Detect which cell encompasses the target text, then output its (X, Y) center coordinate. 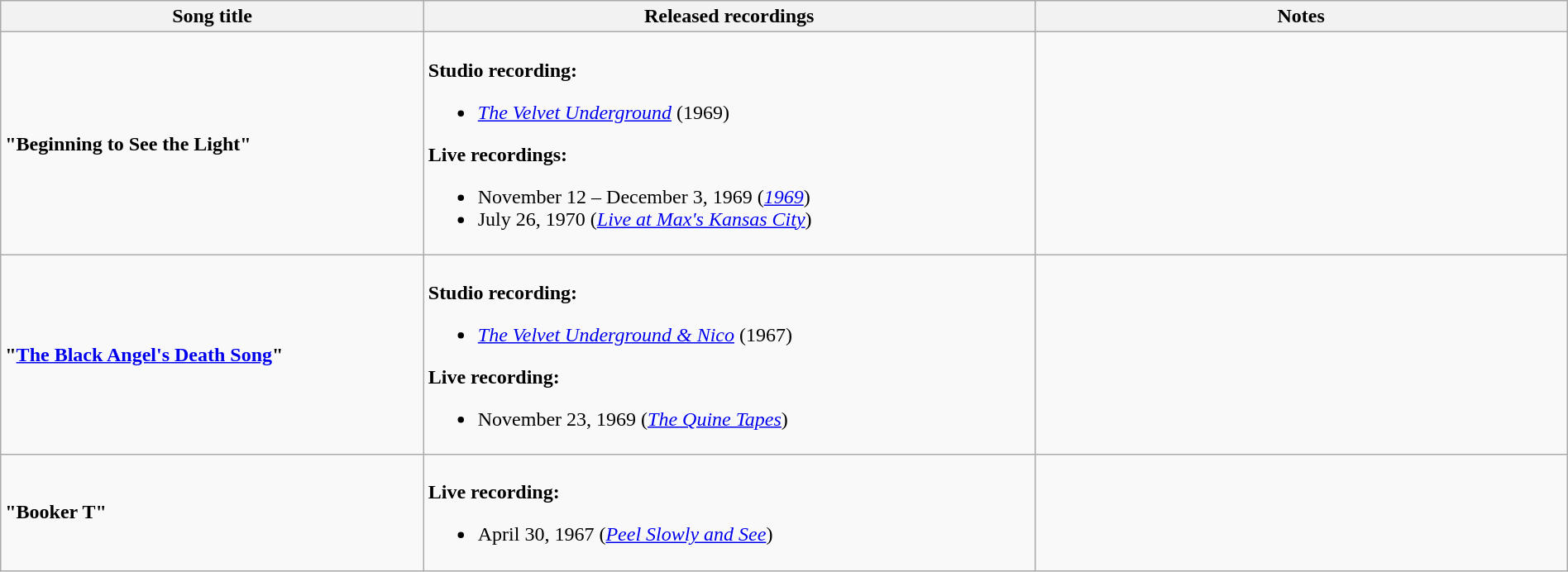
Studio recording:The Velvet Underground (1969)Live recordings:November 12 – December 3, 1969 (1969)July 26, 1970 (Live at Max's Kansas City) (729, 144)
"The Black Angel's Death Song" (213, 355)
Released recordings (729, 17)
Live recording:April 30, 1967 (Peel Slowly and See) (729, 512)
"Booker T" (213, 512)
Studio recording:The Velvet Underground & Nico (1967)Live recording:November 23, 1969 (The Quine Tapes) (729, 355)
"Beginning to See the Light" (213, 144)
Notes (1301, 17)
Song title (213, 17)
